Search for the cell housing the specified text and yield its (X, Y) center coordinate. 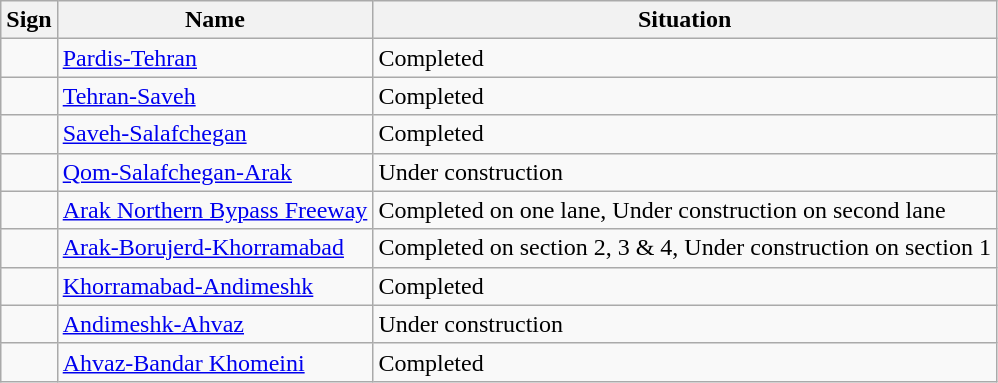
Completed on one lane, Under construction on second lane (685, 210)
Tehran-Saveh (215, 96)
Andimeshk-Ahvaz (215, 324)
Saveh-Salafchegan (215, 134)
Khorramabad-Andimeshk (215, 286)
Pardis-Tehran (215, 58)
Arak-Borujerd-Khorramabad (215, 248)
Qom-Salafchegan-Arak (215, 172)
Ahvaz-Bandar Khomeini (215, 362)
Arak Northern Bypass Freeway (215, 210)
Name (215, 20)
Situation (685, 20)
Completed on section 2, 3 & 4, Under construction on section 1 (685, 248)
Sign (29, 20)
